Return the [x, y] coordinate for the center point of the cell that contains the specified text.  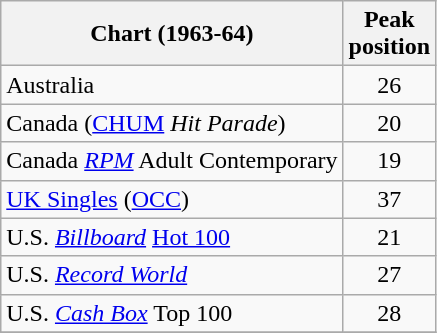
Peakposition [389, 34]
28 [389, 313]
20 [389, 123]
Chart (1963-64) [172, 34]
UK Singles (OCC) [172, 199]
26 [389, 85]
U.S. Billboard Hot 100 [172, 237]
19 [389, 161]
Canada (CHUM Hit Parade) [172, 123]
U.S. Cash Box Top 100 [172, 313]
U.S. Record World [172, 275]
Canada RPM Adult Contemporary [172, 161]
37 [389, 199]
27 [389, 275]
21 [389, 237]
Australia [172, 85]
